Scan for the cell matching the given text and deliver its [X, Y] coordinate at center. 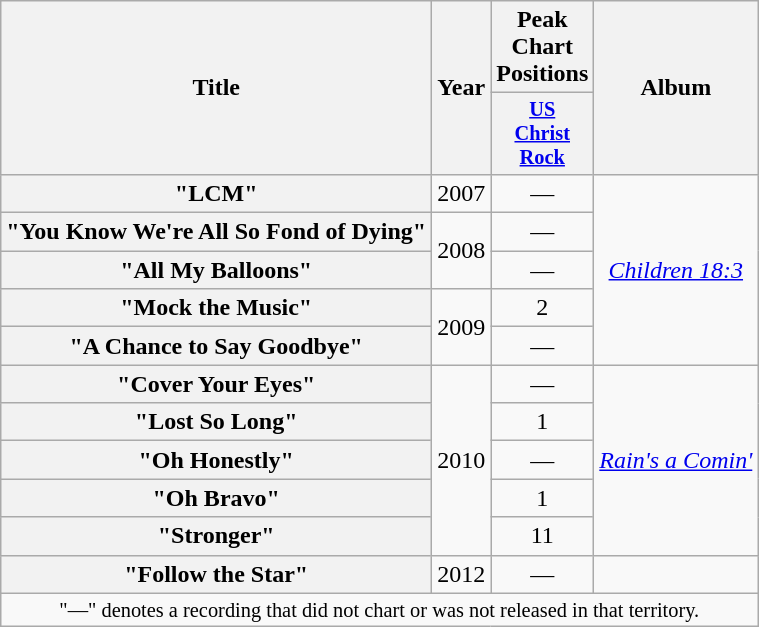
"—" denotes a recording that did not chart or was not released in that territory. [380, 610]
2008 [462, 251]
"You Know We're All So Fond of Dying" [216, 232]
"Stronger" [216, 536]
"All My Balloons" [216, 270]
USChristRock [542, 134]
"LCM" [216, 193]
"Oh Bravo" [216, 498]
Album [676, 88]
"Cover Your Eyes" [216, 384]
Title [216, 88]
11 [542, 536]
"Mock the Music" [216, 308]
Year [462, 88]
Peak Chart Positions [542, 47]
2007 [462, 193]
Children 18:3 [676, 269]
2009 [462, 327]
2010 [462, 460]
Rain's a Comin' [676, 460]
"Follow the Star" [216, 574]
2 [542, 308]
"Lost So Long" [216, 422]
"A Chance to Say Goodbye" [216, 346]
2012 [462, 574]
"Oh Honestly" [216, 460]
